Scan for the cell matching the given text and deliver its (X, Y) coordinate at center. 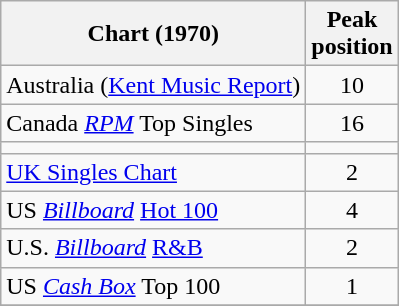
16 (352, 123)
US Billboard Hot 100 (154, 210)
Canada RPM Top Singles (154, 123)
10 (352, 85)
Peakposition (352, 34)
U.S. Billboard R&B (154, 248)
US Cash Box Top 100 (154, 286)
1 (352, 286)
4 (352, 210)
Chart (1970) (154, 34)
Australia (Kent Music Report) (154, 85)
UK Singles Chart (154, 172)
